Locate the cell with the specified text and output its [x, y] center coordinate. 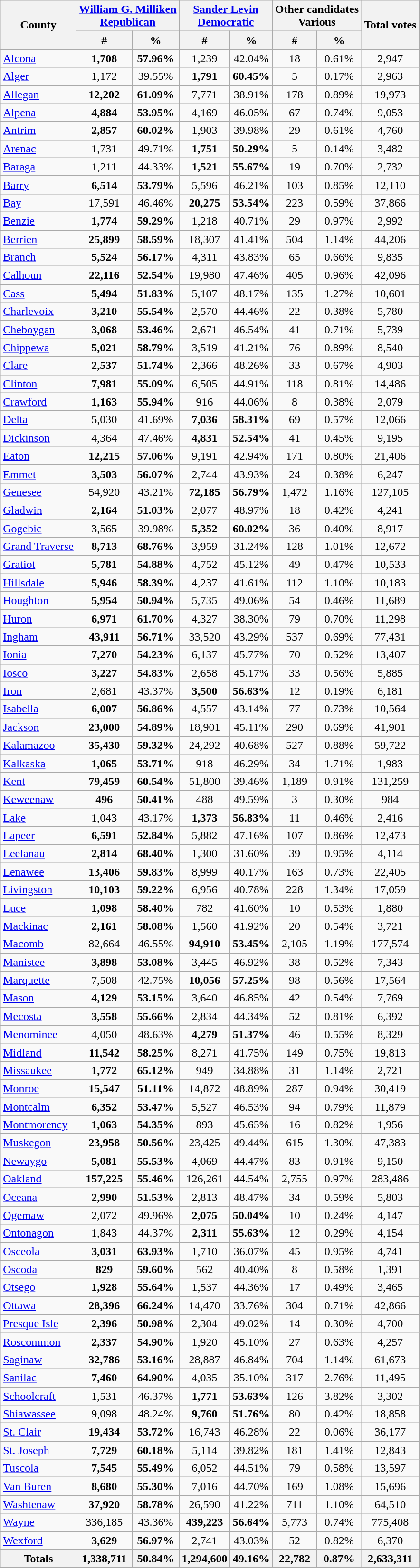
46.46% [156, 203]
Ionia [38, 655]
33.76% [251, 1305]
11,879 [390, 1107]
22,116 [104, 275]
7,343 [390, 962]
5,352 [204, 529]
9,195 [390, 438]
228 [295, 890]
48.47% [251, 1197]
46.29% [251, 763]
5,114 [204, 1450]
163 [295, 872]
3,503 [104, 474]
4,327 [204, 619]
54.89% [156, 727]
Iosco [38, 673]
0.24% [339, 1215]
45.10% [251, 1341]
181 [295, 1450]
Gratiot [38, 565]
1,983 [390, 763]
Missaukee [38, 1070]
53.72% [156, 1432]
6,247 [390, 474]
3,500 [204, 691]
6,392 [390, 1016]
33,520 [204, 637]
2,075 [204, 1215]
537 [295, 637]
18,901 [204, 727]
46.28% [251, 1432]
3,445 [204, 962]
Antrim [38, 131]
1,710 [204, 1251]
1,903 [204, 131]
44.06% [251, 402]
Tuscola [38, 1468]
Grand Traverse [38, 547]
20 [295, 926]
44.54% [251, 1179]
2,755 [295, 1179]
4,700 [390, 1323]
41.75% [251, 1052]
Ogemaw [38, 1215]
Wayne [38, 1522]
1,172 [104, 76]
49.59% [251, 799]
39.46% [251, 781]
18,307 [204, 239]
Genesee [38, 492]
54.88% [156, 565]
3,558 [104, 1016]
1,843 [104, 1233]
Alpena [38, 113]
1,731 [104, 149]
Calhoun [38, 275]
6,181 [390, 691]
42 [295, 998]
6,007 [104, 709]
0.45% [339, 438]
53.46% [156, 330]
4,752 [204, 565]
Cass [38, 293]
46 [295, 1034]
10,103 [104, 890]
1,300 [204, 854]
1,065 [104, 763]
22,405 [390, 872]
9,191 [204, 456]
Roscommon [38, 1341]
1.08% [339, 1486]
Newaygo [38, 1161]
41.92% [251, 926]
3,031 [104, 1251]
0.47% [339, 565]
405 [295, 275]
4,884 [104, 113]
7,729 [104, 1450]
40.71% [251, 221]
54,920 [104, 492]
58.79% [156, 348]
59.22% [156, 890]
53.71% [156, 763]
57.06% [156, 456]
169 [295, 1486]
Macomb [38, 944]
49.02% [251, 1323]
2,304 [204, 1323]
Cheboygan [38, 330]
41.69% [156, 420]
56.86% [156, 709]
10,564 [390, 709]
64,510 [390, 1504]
5,946 [104, 583]
53.47% [156, 1107]
46.05% [251, 113]
12,672 [390, 547]
1,537 [204, 1287]
34.88% [251, 1070]
Mason [38, 998]
0.79% [339, 1107]
6,370 [390, 1540]
19 [295, 167]
55.66% [156, 1016]
3,565 [104, 529]
1.19% [339, 944]
53.54% [251, 203]
15,696 [390, 1486]
711 [295, 1504]
49.71% [156, 149]
65.12% [156, 1070]
36 [295, 529]
12,473 [390, 836]
1,560 [204, 926]
562 [204, 1269]
0.53% [339, 908]
94,910 [204, 944]
3,465 [390, 1287]
35,430 [104, 745]
54.90% [156, 1341]
Lenawee [38, 872]
13,407 [390, 655]
68.76% [156, 547]
3.82% [339, 1396]
11,542 [104, 1052]
2,072 [104, 1215]
3,210 [104, 312]
49 [295, 565]
41.21% [251, 348]
3,959 [204, 547]
43.29% [251, 637]
Luce [38, 908]
49.06% [251, 601]
4,557 [204, 709]
59,722 [390, 745]
0.55% [339, 1034]
7,016 [204, 1486]
58.08% [156, 926]
42.94% [251, 456]
12,843 [390, 1450]
39.82% [251, 1450]
50.41% [156, 799]
64.90% [156, 1378]
48.63% [156, 1034]
5,803 [390, 1197]
118 [295, 384]
4,741 [390, 1251]
21,406 [390, 456]
918 [204, 763]
50.04% [251, 1215]
2,732 [390, 167]
287 [295, 1088]
94 [295, 1107]
2,721 [390, 1070]
Osceola [38, 1251]
Iron [38, 691]
72,185 [204, 492]
496 [104, 799]
68.40% [156, 854]
Lake [38, 817]
4,903 [390, 366]
0.94% [339, 1088]
51.37% [251, 1034]
23,000 [104, 727]
56.64% [251, 1522]
Saginaw [38, 1360]
11,298 [390, 619]
1,521 [204, 167]
984 [390, 799]
1,163 [104, 402]
3,640 [204, 998]
6,052 [204, 1468]
Other candidatesVarious [316, 16]
1,373 [204, 817]
2,857 [104, 131]
2,744 [204, 474]
50.56% [156, 1143]
916 [204, 402]
Montcalm [38, 1107]
4,169 [204, 113]
Livingston [38, 890]
42.04% [251, 58]
38 [295, 962]
41.22% [251, 1504]
Oakland [38, 1179]
Huron [38, 619]
44.91% [251, 384]
5,107 [204, 293]
0.67% [339, 366]
8,329 [390, 1034]
Oceana [38, 1197]
23,425 [204, 1143]
1,218 [204, 221]
54.23% [156, 655]
1,771 [204, 1396]
1,472 [295, 492]
Oscoda [38, 1269]
55.67% [251, 167]
46.54% [251, 330]
0.14% [339, 149]
50.98% [156, 1323]
41.41% [251, 239]
782 [204, 908]
48.17% [251, 293]
47.16% [251, 836]
4,147 [390, 1215]
14,486 [390, 384]
5,081 [104, 1161]
5,773 [295, 1522]
9,053 [390, 113]
13,597 [390, 1468]
0.86% [339, 836]
Charlevoix [38, 312]
43.93% [251, 474]
2,992 [390, 221]
32,786 [104, 1360]
59.60% [156, 1269]
2,947 [390, 58]
2,396 [104, 1323]
5,494 [104, 293]
5,885 [390, 673]
50.29% [251, 149]
53.63% [251, 1396]
22,782 [295, 1559]
135 [295, 293]
56.83% [251, 817]
1,920 [204, 1341]
4,129 [104, 998]
56.71% [156, 637]
4,257 [390, 1341]
4,237 [204, 583]
44.47% [251, 1161]
Presque Isle [38, 1323]
24,292 [204, 745]
10,601 [390, 293]
2,311 [204, 1233]
5,739 [390, 330]
51.83% [156, 293]
14,872 [204, 1088]
45.17% [251, 673]
60.18% [156, 1450]
1.41% [339, 1450]
5,030 [104, 420]
26,590 [204, 1504]
6,956 [204, 890]
2,366 [204, 366]
61.70% [156, 619]
Isabella [38, 709]
2,658 [204, 673]
9,835 [390, 257]
Emmet [38, 474]
63.93% [156, 1251]
49.44% [251, 1143]
12,110 [390, 185]
157,225 [104, 1179]
45.65% [251, 1125]
1,063 [104, 1125]
0.85% [339, 185]
2,741 [204, 1540]
3 [295, 799]
Kalamazoo [38, 745]
18,858 [390, 1414]
61.09% [156, 94]
40.68% [251, 745]
8,680 [104, 1486]
3,519 [204, 348]
1,708 [104, 58]
Delta [38, 420]
Keweenaw [38, 799]
17,591 [104, 203]
2,416 [390, 817]
Manistee [38, 962]
13,406 [104, 872]
5,524 [104, 257]
48.26% [251, 366]
Berrien [38, 239]
0.75% [339, 1052]
46.84% [251, 1360]
2,079 [390, 402]
131,259 [390, 781]
7,460 [104, 1378]
11 [295, 817]
60.45% [251, 76]
56.97% [156, 1540]
Total votes [390, 25]
County [38, 25]
9,760 [204, 1414]
53.79% [156, 185]
47,383 [390, 1143]
7,508 [104, 980]
127,105 [390, 492]
60.54% [156, 781]
45.11% [251, 727]
23,958 [104, 1143]
Crawford [38, 402]
55.30% [156, 1486]
126,261 [204, 1179]
8,999 [204, 872]
54 [295, 601]
46.92% [251, 962]
77,431 [390, 637]
Mecosta [38, 1016]
19,813 [390, 1052]
St. Joseph [38, 1450]
439,223 [204, 1522]
1,338,711 [104, 1559]
3,898 [104, 962]
2,105 [295, 944]
30,419 [390, 1088]
44.37% [156, 1233]
66.24% [156, 1305]
51.53% [156, 1197]
Monroe [38, 1088]
52.84% [156, 836]
19,434 [104, 1432]
5,780 [390, 312]
2,990 [104, 1197]
43,911 [104, 637]
56.63% [251, 691]
5,021 [104, 348]
Alcona [38, 58]
Chippewa [38, 348]
43.37% [156, 691]
45.77% [251, 655]
27 [295, 1341]
31 [295, 1070]
Menominee [38, 1034]
7,981 [104, 384]
2,814 [104, 854]
527 [295, 745]
7,036 [204, 420]
0.19% [339, 691]
37,866 [390, 203]
25,899 [104, 239]
16,743 [204, 1432]
Baraga [38, 167]
2,161 [104, 926]
40.40% [251, 1269]
59.32% [156, 745]
2,537 [104, 366]
5,596 [204, 185]
8,271 [204, 1052]
1,531 [104, 1396]
Jackson [38, 727]
223 [295, 203]
0.57% [339, 420]
46.21% [251, 185]
80 [295, 1414]
Houghton [38, 601]
49.16% [251, 1559]
Leelanau [38, 854]
53.95% [156, 113]
54.83% [156, 673]
40.17% [251, 872]
44.33% [156, 167]
7,771 [204, 94]
Schoolcraft [38, 1396]
39.55% [156, 76]
19,973 [390, 94]
4,035 [204, 1378]
11,689 [390, 601]
10,056 [204, 980]
48.97% [251, 510]
55.94% [156, 402]
5,781 [104, 565]
2,570 [204, 312]
55.54% [156, 312]
12,202 [104, 94]
8,917 [390, 529]
7,545 [104, 1468]
65 [295, 257]
44.46% [251, 312]
61,673 [390, 1360]
58.78% [156, 1504]
Ontonagon [38, 1233]
2,337 [104, 1341]
56.79% [251, 492]
42.75% [156, 980]
829 [104, 1269]
70 [295, 655]
St. Clair [38, 1432]
6,505 [204, 384]
76 [295, 348]
55.49% [156, 1468]
58.40% [156, 908]
83 [295, 1161]
53.15% [156, 998]
0.96% [339, 275]
Clinton [38, 384]
28,396 [104, 1305]
Wexford [38, 1540]
Barry [38, 185]
1,774 [104, 221]
58.31% [251, 420]
41.60% [251, 908]
39 [295, 854]
3,227 [104, 673]
1,239 [204, 58]
12,066 [390, 420]
58.39% [156, 583]
128 [295, 547]
19,980 [204, 275]
Van Buren [38, 1486]
48.24% [156, 1414]
1,956 [390, 1125]
55.53% [156, 1161]
6,352 [104, 1107]
4,069 [204, 1161]
17,059 [390, 890]
Lapeer [38, 836]
290 [295, 727]
28,887 [204, 1360]
37,920 [104, 1504]
42,866 [390, 1305]
51,800 [204, 781]
46.37% [156, 1396]
William G. MillikenRepublican [127, 16]
1,189 [295, 781]
Marquette [38, 980]
112 [295, 583]
3,629 [104, 1540]
Washtenaw [38, 1504]
1.71% [339, 763]
11,495 [390, 1378]
43.03% [251, 1540]
5,735 [204, 601]
58.59% [156, 239]
1,928 [104, 1287]
41,901 [390, 727]
171 [295, 456]
9,150 [390, 1161]
43.21% [156, 492]
149 [295, 1052]
336,185 [104, 1522]
Montmorency [38, 1125]
35.10% [251, 1378]
178 [295, 94]
2,681 [104, 691]
53.45% [251, 944]
7,270 [104, 655]
57.96% [156, 58]
10,183 [390, 583]
1,391 [390, 1269]
77 [295, 709]
50.94% [156, 601]
54.35% [156, 1125]
Gogebic [38, 529]
1,043 [104, 817]
0.66% [339, 257]
44.36% [251, 1287]
Shiawassee [38, 1414]
1.34% [339, 890]
4,279 [204, 1034]
317 [295, 1378]
Midland [38, 1052]
44,206 [390, 239]
69 [295, 420]
1,791 [204, 76]
43.36% [156, 1522]
4,311 [204, 257]
51.76% [251, 1414]
3,302 [390, 1396]
304 [295, 1305]
24 [295, 474]
51.03% [156, 510]
Sander LevinDemocratic [226, 16]
14 [295, 1323]
1,751 [204, 149]
59.83% [156, 872]
7,769 [390, 998]
488 [204, 799]
16 [295, 1125]
59.29% [156, 221]
615 [295, 1143]
41.61% [251, 583]
17 [295, 1287]
46.85% [251, 998]
0.87% [339, 1559]
893 [204, 1125]
1.01% [339, 547]
Mackinac [38, 926]
3,721 [390, 926]
504 [295, 239]
5,527 [204, 1107]
Benzie [38, 221]
103 [295, 185]
44.34% [251, 1016]
53.16% [156, 1360]
6,971 [104, 619]
5,954 [104, 601]
4,831 [204, 438]
36.07% [251, 1251]
2,834 [204, 1016]
56.17% [156, 257]
82,664 [104, 944]
Kent [38, 781]
55.64% [156, 1287]
56.07% [156, 474]
44.70% [251, 1486]
53.08% [156, 962]
4,241 [390, 510]
Sanilac [38, 1378]
107 [295, 836]
Totals [38, 1559]
5,882 [204, 836]
Otsego [38, 1287]
4,154 [390, 1233]
36,177 [390, 1432]
46.55% [156, 944]
Muskegon [38, 1143]
79,459 [104, 781]
0.29% [339, 1233]
8,540 [390, 348]
57.25% [251, 980]
0.06% [339, 1432]
Branch [38, 257]
15,547 [104, 1088]
Alger [38, 76]
10,533 [390, 565]
38.91% [251, 94]
46.53% [251, 1107]
1,880 [390, 908]
2,963 [390, 76]
1,772 [104, 1070]
Dickinson [38, 438]
38.30% [251, 619]
2,077 [204, 510]
4,050 [104, 1034]
Ingham [38, 637]
Kalkaska [38, 763]
44.51% [251, 1468]
1,098 [104, 908]
4,364 [104, 438]
2,813 [204, 1197]
12,215 [104, 456]
45.12% [251, 565]
2.76% [339, 1378]
40.78% [251, 890]
45 [295, 1251]
43.17% [156, 817]
Bay [38, 203]
0.40% [339, 529]
43.14% [251, 709]
775,408 [390, 1522]
31.60% [251, 854]
4,114 [390, 854]
0.80% [339, 456]
55.46% [156, 1179]
58.25% [156, 1052]
Ottawa [38, 1305]
2,164 [104, 510]
2,671 [204, 330]
43.83% [251, 257]
3,068 [104, 330]
67 [295, 113]
Gladwin [38, 510]
6,137 [204, 655]
51.74% [156, 366]
1.30% [339, 1143]
283,486 [390, 1179]
0.49% [339, 1287]
704 [295, 1360]
9,098 [104, 1414]
20,275 [204, 203]
Arenac [38, 149]
55.63% [251, 1233]
6,591 [104, 836]
6,514 [104, 185]
177,574 [390, 944]
4,760 [390, 131]
14,470 [204, 1305]
0.88% [339, 745]
2,633,311 [390, 1559]
949 [204, 1070]
Clare [38, 366]
17,564 [390, 980]
51.11% [156, 1088]
1.27% [339, 293]
1,294,600 [204, 1559]
126 [295, 1396]
48.89% [251, 1088]
1,211 [104, 167]
1.16% [339, 492]
55.09% [156, 384]
Hillsdale [38, 583]
42,096 [390, 275]
3,482 [390, 149]
8,713 [104, 547]
Allegan [38, 94]
0.63% [339, 1341]
50.84% [156, 1559]
Eaton [38, 456]
0.17% [339, 76]
49.96% [156, 1215]
98 [295, 980]
31.24% [251, 547]
